From the cell containing the given text, extract its center point as (X, Y) coordinate. 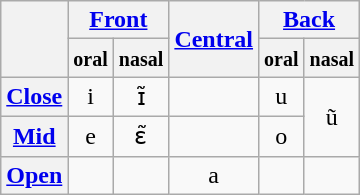
Back (310, 20)
Central (214, 39)
Front (118, 20)
Open (34, 175)
a (214, 175)
ɪ̃ (141, 97)
Mid (34, 136)
o (282, 136)
i (90, 97)
Close (34, 97)
ɛ̃ (141, 136)
e (90, 136)
ũ (332, 116)
u (282, 97)
